Identify which cell holds the provided text, then report its (x, y) central coordinate. 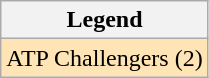
Legend (104, 20)
ATP Challengers (2) (104, 58)
